Output the [X, Y] coordinate of the center of the cell containing the given text.  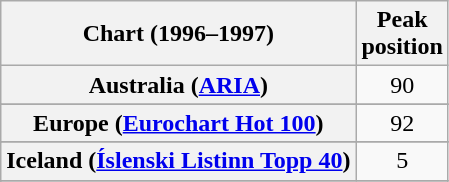
92 [402, 123]
Chart (1996–1997) [178, 34]
90 [402, 85]
Europe (Eurochart Hot 100) [178, 123]
Australia (ARIA) [178, 85]
Iceland (Íslenski Listinn Topp 40) [178, 161]
5 [402, 161]
Peakposition [402, 34]
